Pinpoint the cell where the given text exists, returning its (x, y) midpoint coordinate. 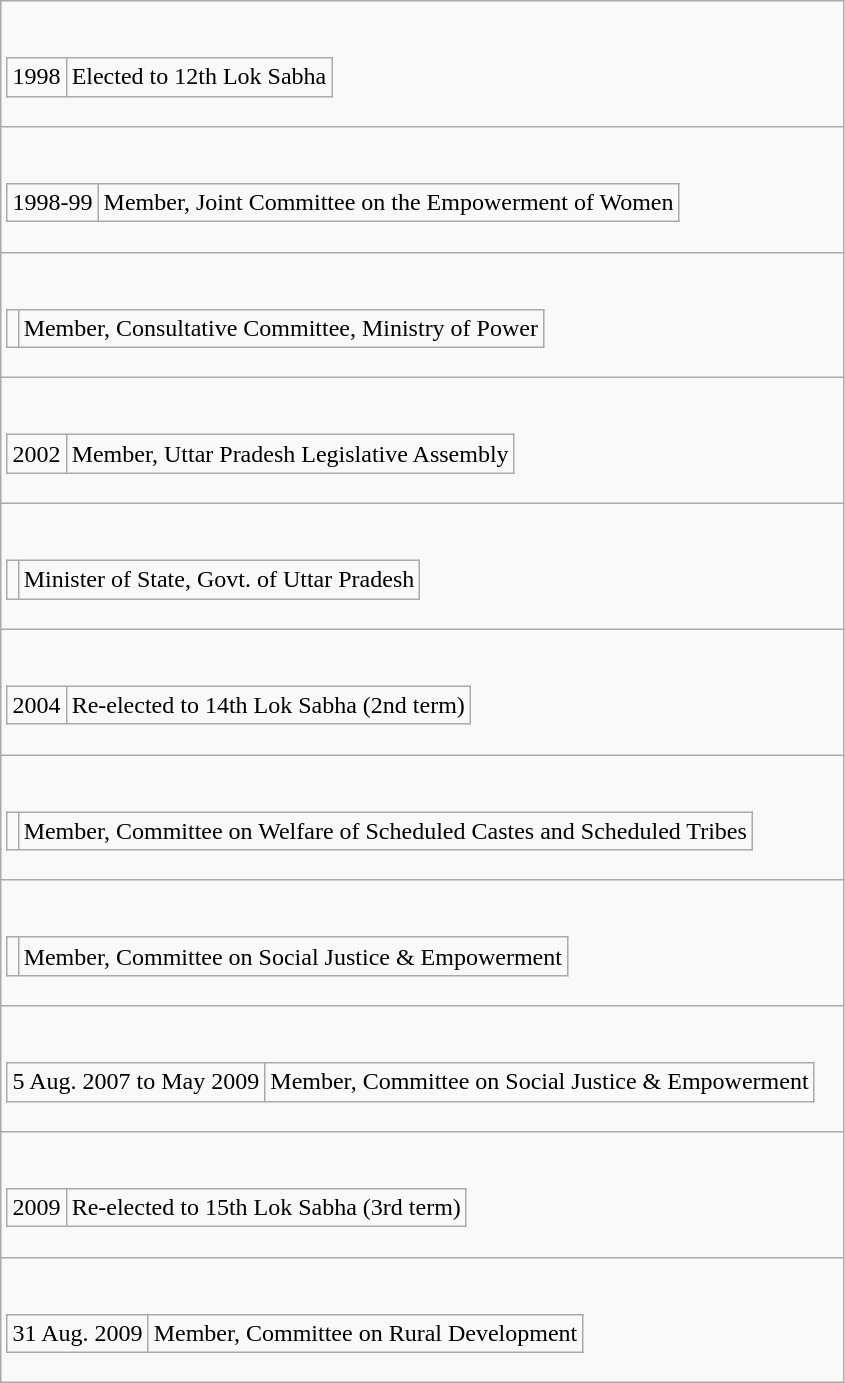
31 Aug. 2009 Member, Committee on Rural Development (423, 1320)
Member, Committee on Rural Development (366, 1333)
2002 Member, Uttar Pradesh Legislative Assembly (423, 441)
31 Aug. 2009 (78, 1333)
2004 (36, 705)
1998-99 Member, Joint Committee on the Empowerment of Women (423, 189)
Re-elected to 15th Lok Sabha (3rd term) (266, 1208)
2002 (36, 454)
Re-elected to 14th Lok Sabha (2nd term) (268, 705)
1998 Elected to 12th Lok Sabha (423, 64)
2004 Re-elected to 14th Lok Sabha (2nd term) (423, 692)
Member, Joint Committee on the Empowerment of Women (388, 203)
5 Aug. 2007 to May 2009 Member, Committee on Social Justice & Empowerment (423, 1069)
1998-99 (52, 203)
2009 Re-elected to 15th Lok Sabha (3rd term) (423, 1194)
Elected to 12th Lok Sabha (199, 77)
2009 (36, 1208)
1998 (36, 77)
Member, Uttar Pradesh Legislative Assembly (290, 454)
5 Aug. 2007 to May 2009 (136, 1082)
